For the text-containing cell, return its midpoint in (X, Y) coordinate format. 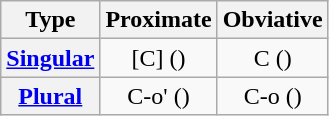
C () (272, 58)
Singular (50, 58)
C-o () (272, 96)
C-o' () (158, 96)
Obviative (272, 20)
Proximate (158, 20)
Plural (50, 96)
Type (50, 20)
[C] () (158, 58)
